Output the (X, Y) coordinate of the center of the cell containing the given text.  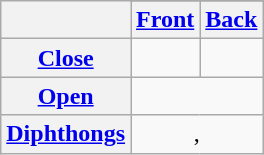
Back (232, 20)
, (197, 134)
Diphthongs (66, 134)
Front (166, 20)
Open (66, 96)
Close (66, 58)
